Determine the (X, Y) coordinate at the center of the cell enclosing the given text.  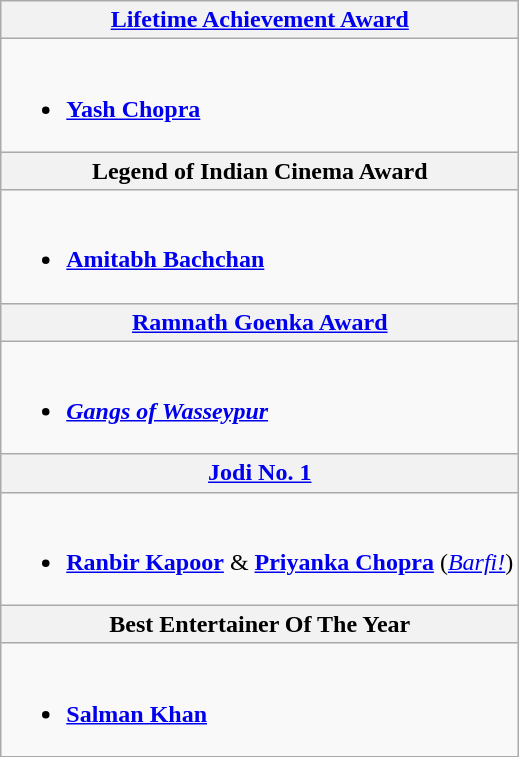
Jodi No. 1 (260, 473)
Ranbir Kapoor & Priyanka Chopra (Barfi!) (260, 548)
Salman Khan (260, 700)
Ramnath Goenka Award (260, 322)
Lifetime Achievement Award (260, 20)
Yash Chopra (260, 96)
Amitabh Bachchan (260, 246)
Best Entertainer Of The Year (260, 624)
Gangs of Wasseypur (260, 398)
Legend of Indian Cinema Award (260, 171)
